Capture the cell that displays the provided text and extract its (x, y) central coordinate. 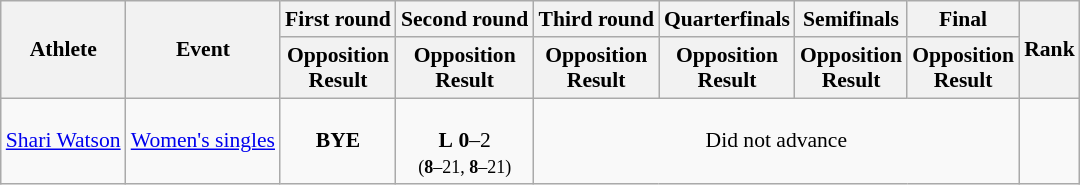
Third round (596, 19)
Second round (465, 19)
Rank (1050, 50)
Did not advance (776, 142)
Final (963, 19)
BYE (338, 142)
Semifinals (851, 19)
Quarterfinals (727, 19)
Athlete (64, 50)
Women's singles (203, 142)
Event (203, 50)
L 0–2(8–21, 8–21) (465, 142)
Shari Watson (64, 142)
First round (338, 19)
